Extract the [x, y] coordinate from the center of the cell holding the provided text.  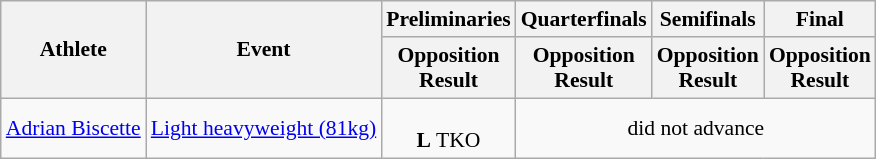
Semifinals [708, 19]
Athlete [74, 50]
Adrian Biscette [74, 128]
L TKO [448, 128]
did not advance [696, 128]
Quarterfinals [584, 19]
Final [820, 19]
Light heavyweight (81kg) [264, 128]
Preliminaries [448, 19]
Event [264, 50]
